Return [x, y] of the center of cell containing provided text 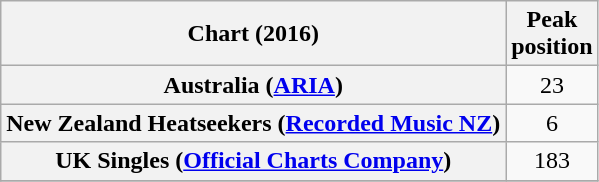
Chart (2016) [254, 34]
6 [552, 123]
UK Singles (Official Charts Company) [254, 161]
183 [552, 161]
New Zealand Heatseekers (Recorded Music NZ) [254, 123]
23 [552, 85]
Australia (ARIA) [254, 85]
Peak position [552, 34]
